Locate the cell with the specified text and output its [X, Y] center coordinate. 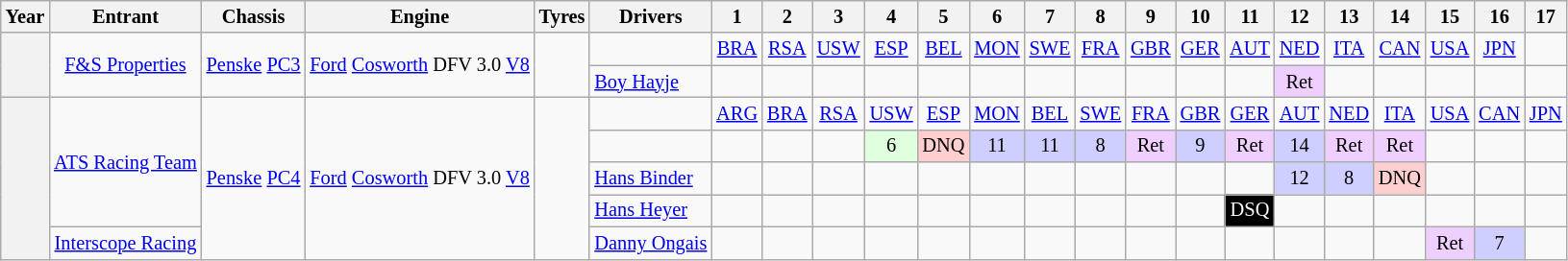
Danny Ongais [650, 243]
4 [892, 16]
DSQ [1250, 210]
Year [25, 16]
Penske PC3 [254, 65]
Entrant [125, 16]
1 [736, 16]
ATS Racing Team [125, 161]
Boy Hayje [650, 82]
F&S Properties [125, 65]
3 [838, 16]
Hans Binder [650, 178]
Interscope Racing [125, 243]
16 [1500, 16]
Penske PC4 [254, 178]
Chassis [254, 16]
5 [944, 16]
Engine [419, 16]
Tyres [562, 16]
13 [1349, 16]
15 [1450, 16]
Hans Heyer [650, 210]
2 [787, 16]
10 [1201, 16]
17 [1546, 16]
Drivers [650, 16]
ARG [736, 113]
